Extract the (x, y) coordinate from the center of the cell holding the provided text.  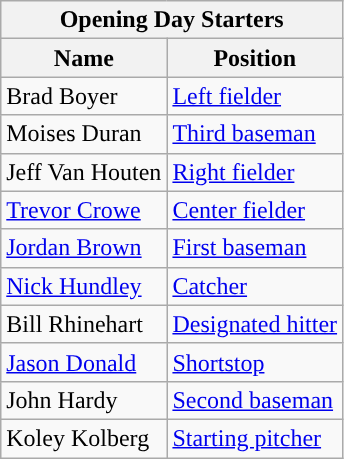
Jeff Van Houten (84, 172)
Center fielder (255, 210)
Name (84, 58)
Shortstop (255, 362)
Starting pitcher (255, 438)
John Hardy (84, 400)
Jason Donald (84, 362)
Right fielder (255, 172)
Second baseman (255, 400)
Third baseman (255, 134)
Left fielder (255, 96)
Koley Kolberg (84, 438)
First baseman (255, 248)
Brad Boyer (84, 96)
Moises Duran (84, 134)
Bill Rhinehart (84, 324)
Position (255, 58)
Trevor Crowe (84, 210)
Opening Day Starters (172, 20)
Jordan Brown (84, 248)
Catcher (255, 286)
Nick Hundley (84, 286)
Designated hitter (255, 324)
